Detect which cell encompasses the target text, then output its (X, Y) center coordinate. 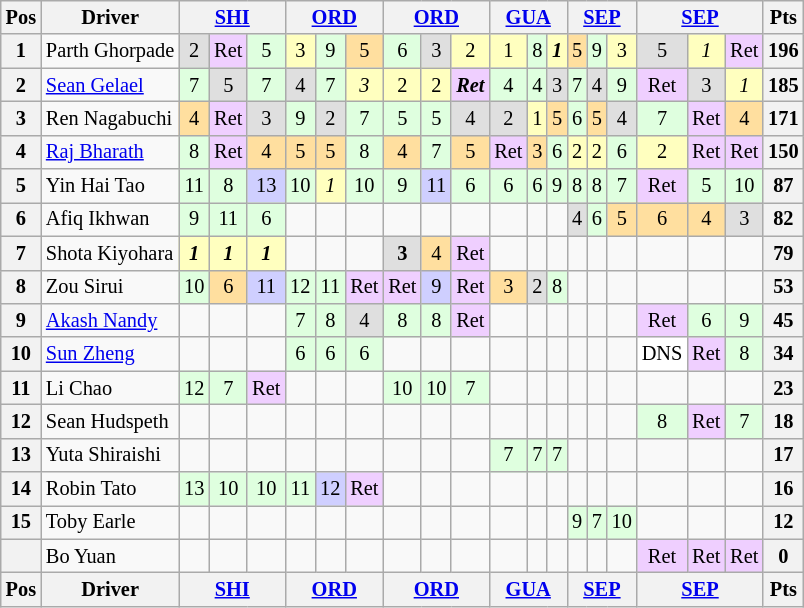
Zou Sirui (110, 287)
196 (783, 51)
DNS (662, 354)
Yuta Shiraishi (110, 455)
0 (783, 556)
14 (21, 489)
Akash Nandy (110, 320)
Bo Yuan (110, 556)
45 (783, 320)
82 (783, 219)
16 (783, 489)
Robin Tato (110, 489)
23 (783, 388)
53 (783, 287)
Sean Gelael (110, 85)
34 (783, 354)
18 (783, 421)
15 (21, 522)
17 (783, 455)
87 (783, 186)
Parth Ghorpade (110, 51)
Sun Zheng (110, 354)
150 (783, 152)
Sean Hudspeth (110, 421)
Afiq Ikhwan (110, 219)
Yin Hai Tao (110, 186)
171 (783, 118)
185 (783, 85)
79 (783, 253)
Ren Nagabuchi (110, 118)
Raj Bharath (110, 152)
Li Chao (110, 388)
Shota Kiyohara (110, 253)
Toby Earle (110, 522)
